For the text-containing cell, return its midpoint in [X, Y] coordinate format. 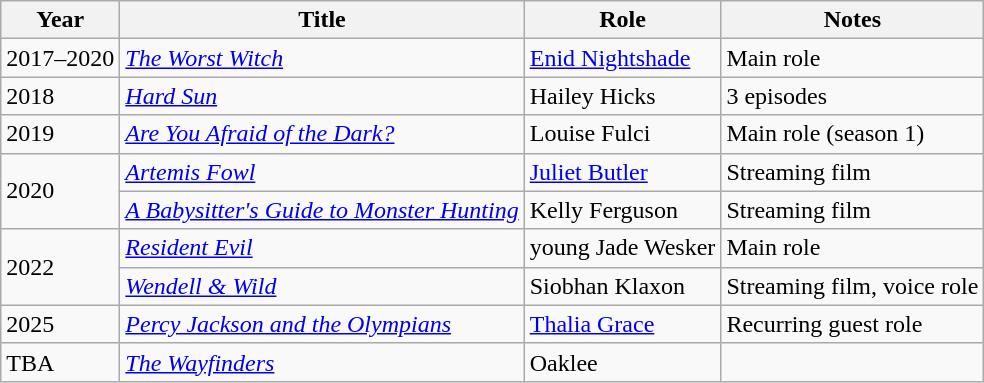
Are You Afraid of the Dark? [322, 134]
Resident Evil [322, 248]
Title [322, 20]
2019 [60, 134]
Enid Nightshade [622, 58]
Percy Jackson and the Olympians [322, 324]
Streaming film, voice role [852, 286]
young Jade Wesker [622, 248]
Artemis Fowl [322, 172]
Wendell & Wild [322, 286]
2022 [60, 267]
2020 [60, 191]
2018 [60, 96]
Main role (season 1) [852, 134]
Juliet Butler [622, 172]
Role [622, 20]
TBA [60, 362]
Oaklee [622, 362]
Louise Fulci [622, 134]
The Worst Witch [322, 58]
The Wayfinders [322, 362]
Siobhan Klaxon [622, 286]
3 episodes [852, 96]
Thalia Grace [622, 324]
Hailey Hicks [622, 96]
A Babysitter's Guide to Monster Hunting [322, 210]
Notes [852, 20]
Year [60, 20]
Kelly Ferguson [622, 210]
2025 [60, 324]
Hard Sun [322, 96]
Recurring guest role [852, 324]
2017–2020 [60, 58]
